Output the [X, Y] coordinate of the center of the cell containing the given text.  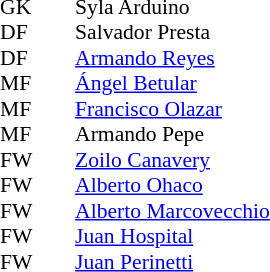
Armando Pepe [172, 135]
Juan Hospital [172, 237]
Salvador Presta [172, 33]
Armando Reyes [172, 58]
Alberto Ohaco [172, 185]
Alberto Marcovecchio [172, 211]
Ángel Betular [172, 83]
Francisco Olazar [172, 109]
Zoilo Canavery [172, 160]
